From the cell containing the given text, extract its center point as [x, y] coordinate. 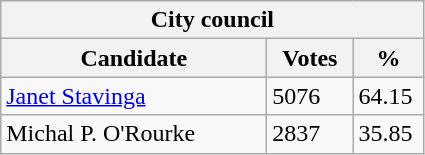
64.15 [388, 96]
Candidate [134, 58]
% [388, 58]
35.85 [388, 134]
Michal P. O'Rourke [134, 134]
City council [212, 20]
Janet Stavinga [134, 96]
Votes [310, 58]
5076 [310, 96]
2837 [310, 134]
